Pinpoint the cell where the given text exists, returning its (x, y) midpoint coordinate. 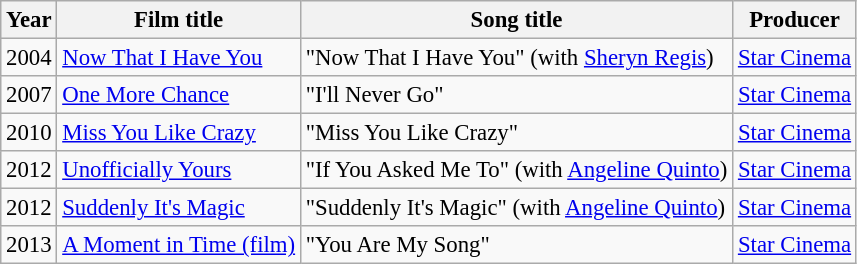
Miss You Like Crazy (178, 133)
"Suddenly It's Magic" (with Angeline Quinto) (516, 208)
Song title (516, 20)
Producer (795, 20)
Film title (178, 20)
"Miss You Like Crazy" (516, 133)
"You Are My Song" (516, 245)
"Now That I Have You" (with Sheryn Regis) (516, 58)
"I'll Never Go" (516, 95)
One More Chance (178, 95)
Unofficially Yours (178, 170)
2013 (29, 245)
Suddenly It's Magic (178, 208)
A Moment in Time (film) (178, 245)
Now That I Have You (178, 58)
2010 (29, 133)
"If You Asked Me To" (with Angeline Quinto) (516, 170)
2007 (29, 95)
Year (29, 20)
2004 (29, 58)
